Return the (x, y) coordinate for the center point of the cell that contains the specified text.  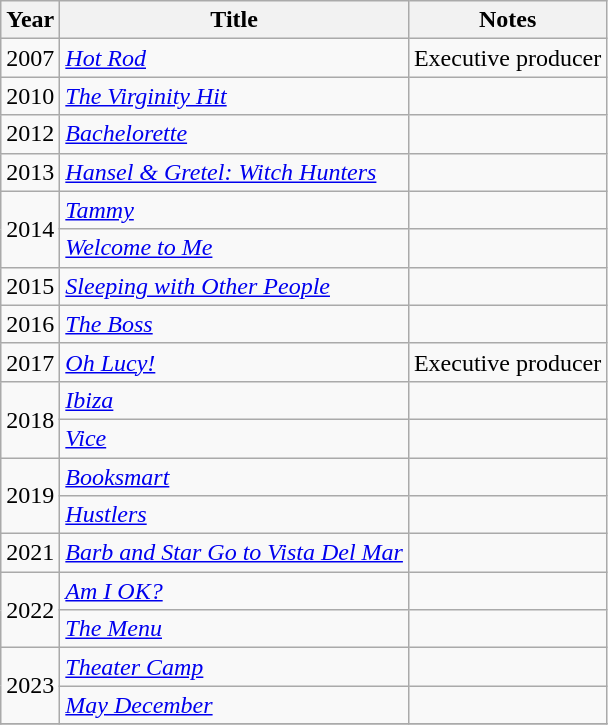
2016 (30, 324)
2019 (30, 496)
The Menu (234, 629)
Theater Camp (234, 667)
2022 (30, 610)
2013 (30, 172)
Hustlers (234, 515)
Year (30, 20)
Am I OK? (234, 591)
Bachelorette (234, 134)
2017 (30, 362)
2012 (30, 134)
2018 (30, 419)
Tammy (234, 210)
2014 (30, 229)
Sleeping with Other People (234, 286)
2023 (30, 686)
Welcome to Me (234, 248)
Booksmart (234, 477)
2015 (30, 286)
Notes (507, 20)
Hansel & Gretel: Witch Hunters (234, 172)
2021 (30, 553)
Oh Lucy! (234, 362)
Hot Rod (234, 58)
Title (234, 20)
2007 (30, 58)
2010 (30, 96)
Ibiza (234, 400)
The Boss (234, 324)
Barb and Star Go to Vista Del Mar (234, 553)
The Virginity Hit (234, 96)
May December (234, 705)
Vice (234, 438)
